Extract the (X, Y) coordinate from the center of the cell holding the provided text.  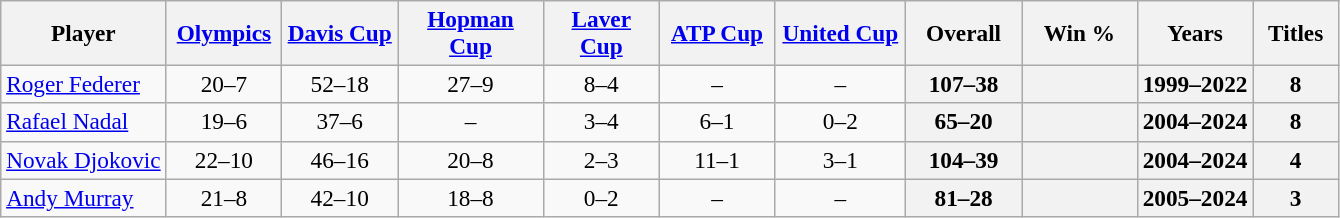
22–10 (224, 160)
19–6 (224, 122)
11–1 (717, 160)
Novak Djokovic (84, 160)
ATP Cup (717, 32)
21–8 (224, 197)
Laver Cup (601, 32)
1999–2022 (1195, 84)
Years (1195, 32)
3 (1296, 197)
2–3 (601, 160)
2005–2024 (1195, 197)
8–4 (601, 84)
20–8 (471, 160)
81–28 (964, 197)
20–7 (224, 84)
Andy Murray (84, 197)
Olympics (224, 32)
18–8 (471, 197)
107–38 (964, 84)
Win % (1080, 32)
3–4 (601, 122)
6–1 (717, 122)
Hopman Cup (471, 32)
Overall (964, 32)
3–1 (840, 160)
Roger Federer (84, 84)
37–6 (340, 122)
27–9 (471, 84)
Player (84, 32)
104–39 (964, 160)
42–10 (340, 197)
Rafael Nadal (84, 122)
United Cup (840, 32)
Titles (1296, 32)
46–16 (340, 160)
52–18 (340, 84)
4 (1296, 160)
Davis Cup (340, 32)
65–20 (964, 122)
